Return the (x, y) coordinate for the center point of the cell that contains the specified text.  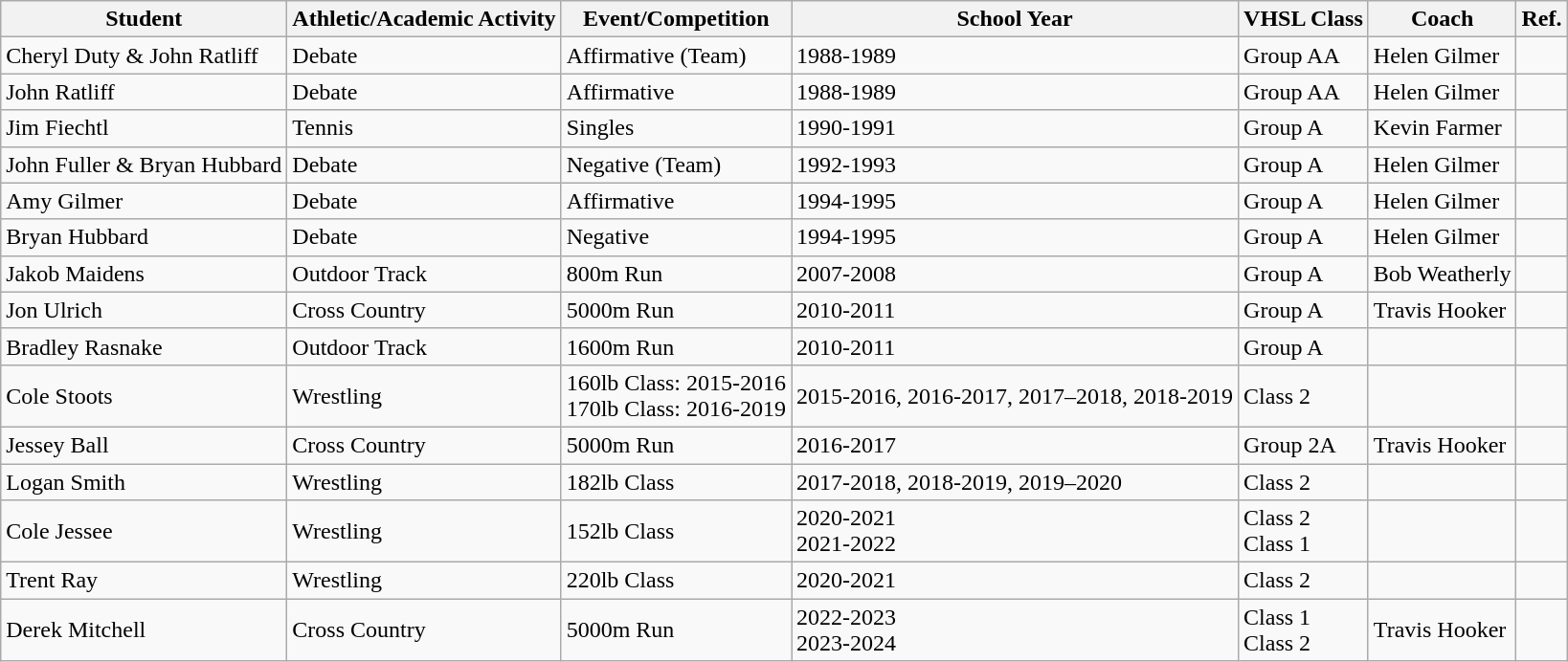
Class 2Class 1 (1304, 532)
Ref. (1541, 19)
Cheryl Duty & John Ratliff (144, 55)
John Fuller & Bryan Hubbard (144, 165)
School Year (1015, 19)
Class 1Class 2 (1304, 629)
1990-1991 (1015, 128)
160lb Class: 2015-2016170lb Class: 2016-2019 (676, 396)
Tennis (424, 128)
Affirmative (Team) (676, 55)
Jon Ulrich (144, 310)
Jakob Maidens (144, 274)
Negative (676, 237)
VHSL Class (1304, 19)
Group 2A (1304, 445)
2017-2018, 2018-2019, 2019–2020 (1015, 481)
Bob Weatherly (1442, 274)
Logan Smith (144, 481)
Kevin Farmer (1442, 128)
Jessey Ball (144, 445)
2020-2021 (1015, 581)
2022-20232023-2024 (1015, 629)
Singles (676, 128)
Cole Stoots (144, 396)
1600m Run (676, 346)
Negative (Team) (676, 165)
2007-2008 (1015, 274)
Student (144, 19)
Trent Ray (144, 581)
Jim Fiechtl (144, 128)
Amy Gilmer (144, 201)
John Ratliff (144, 92)
220lb Class (676, 581)
Cole Jessee (144, 532)
Bryan Hubbard (144, 237)
Athletic/Academic Activity (424, 19)
Derek Mitchell (144, 629)
800m Run (676, 274)
Event/Competition (676, 19)
2016-2017 (1015, 445)
152lb Class (676, 532)
1992-1993 (1015, 165)
2015-2016, 2016-2017, 2017–2018, 2018-2019 (1015, 396)
182lb Class (676, 481)
Bradley Rasnake (144, 346)
2020-20212021-2022 (1015, 532)
Coach (1442, 19)
